Scan for the cell matching the given text and deliver its [x, y] coordinate at center. 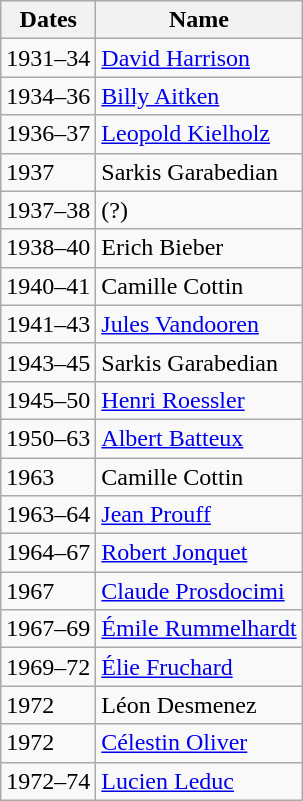
Élie Fruchard [199, 667]
1963 [48, 477]
1937 [48, 172]
1972–74 [48, 781]
Name [199, 20]
1940–41 [48, 286]
1937–38 [48, 210]
1964–67 [48, 553]
1943–45 [48, 362]
Claude Prosdocimi [199, 591]
Léon Desmenez [199, 705]
Jules Vandooren [199, 324]
1936–37 [48, 134]
Erich Bieber [199, 248]
Émile Rummelhardt [199, 629]
1950–63 [48, 438]
1945–50 [48, 400]
1938–40 [48, 248]
1967–69 [48, 629]
Dates [48, 20]
1931–34 [48, 58]
1934–36 [48, 96]
Lucien Leduc [199, 781]
(?) [199, 210]
Billy Aitken [199, 96]
1963–64 [48, 515]
David Harrison [199, 58]
Robert Jonquet [199, 553]
Jean Prouff [199, 515]
Albert Batteux [199, 438]
Henri Roessler [199, 400]
1969–72 [48, 667]
Célestin Oliver [199, 743]
Leopold Kielholz [199, 134]
1967 [48, 591]
1941–43 [48, 324]
